From the cell containing the given text, extract its center point as [X, Y] coordinate. 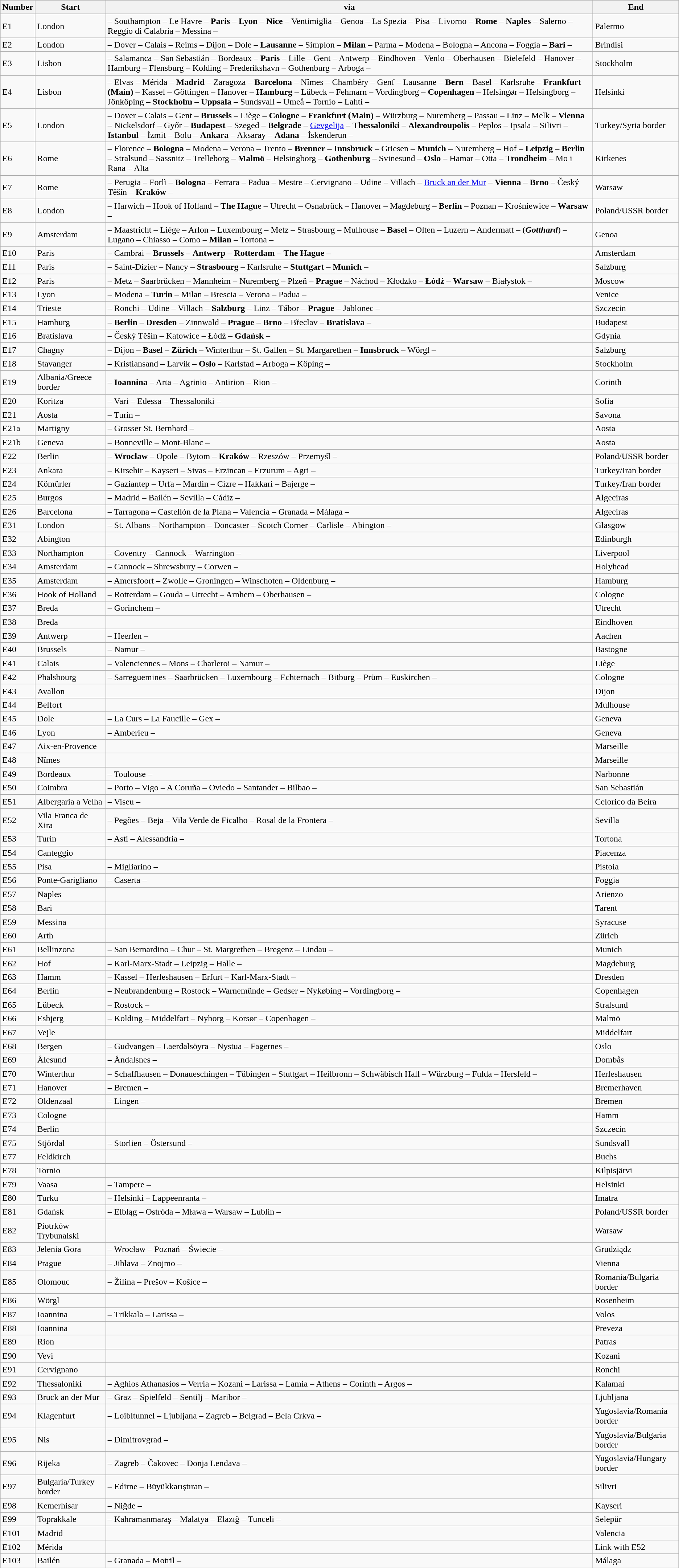
– Kristiansand – Larvik – Oslo – Karlstad – Arboga – Köping – [349, 364]
Toprakkale [70, 1519]
E32 [18, 539]
– Amersfoort – Zwolle – Groningen – Winschoten – Oldenburg – [349, 581]
Bellinzona [70, 949]
– Vari – Edessa – Thessaloniki – [349, 401]
Dombås [636, 1060]
Silivri [636, 1487]
E3 [18, 63]
E37 [18, 608]
E67 [18, 1032]
Malmö [636, 1019]
Stjördal [70, 1143]
– Bonneville – Mont-Blanc – [349, 442]
Corinth [636, 382]
Edinburgh [636, 539]
E62 [18, 963]
– Heerlen – [349, 636]
E48 [18, 760]
– Karl-Marx-Stadt – Leipzig – Halle – [349, 963]
– Cannock – Shrewsbury – Corwen – [349, 567]
Phalsbourg [70, 677]
E102 [18, 1547]
E4 [18, 92]
– Perugia – Forlì – Bologna – Ferrara – Padua – Mestre – Cervignano – Udine – Villach – Bruck an der Mur – Vienna – Brno – Český Těšín – Kraków – [349, 187]
– Metz – Saarbrücken – Mannheim – Nuremberg – Plzeň – Prague – Náchod – Kłodzko – Łódź – Warsaw – Białystok – [349, 281]
Middelfart [636, 1032]
via [349, 7]
E84 [18, 1263]
Cervignano [70, 1370]
Coimbra [70, 788]
Eindhoven [636, 622]
Martigny [70, 429]
Preveza [636, 1328]
E11 [18, 267]
E24 [18, 484]
Nîmes [70, 760]
– Helsinki – Lappeenranta – [349, 1198]
Chagny [70, 350]
Burgos [70, 498]
E72 [18, 1101]
Barcelona [70, 511]
E7 [18, 187]
– Valenciennes – Mons – Charleroi – Namur – [349, 663]
Northampton [70, 553]
E55 [18, 867]
Number [18, 7]
E78 [18, 1170]
E56 [18, 880]
Pisa [70, 867]
– Harwich – Hook of Holland – The Hague – Utrecht – Osnabrück – Hanover – Magdeburg – Berlin – Poznan – Krośniewice – Warsaw – [349, 210]
Turku [70, 1198]
E47 [18, 746]
Sundsvall [636, 1143]
– Schaffhausen – Donaueschingen – Tübingen – Stuttgart – Heilbronn – Schwäbisch Hall – Würzburg – Fulda – Hersfeld – [349, 1074]
E80 [18, 1198]
E16 [18, 336]
E101 [18, 1533]
– Åndalsnes – [349, 1060]
E88 [18, 1328]
Gdańsk [70, 1212]
Albergaria a Velha [70, 802]
Rosenheim [636, 1301]
Stralsund [636, 1005]
Kemerhisar [70, 1506]
Romania/Bulgaria border [636, 1282]
Madrid [70, 1533]
Bruck an der Mur [70, 1397]
E71 [18, 1088]
E93 [18, 1397]
E21b [18, 442]
E35 [18, 581]
– Wrocław – Opole – Bytom – Kraków – Rzeszów – Przemyśl – [349, 456]
Klagenfurt [70, 1416]
– Kahramanmaraş – Malatya – Elazığ – Tunceli – [349, 1519]
– Asti – Alessandria – [349, 839]
E25 [18, 498]
End [636, 7]
Genoa [636, 234]
Rion [70, 1342]
E86 [18, 1301]
– Dover – Calais – Reims – Dijon – Dole – Lausanne – Simplon – Milan – Parma – Modena – Bologna – Ancona – Foggia – Bari – [349, 45]
– Rotterdam – Gouda – Utrecht – Arnhem – Oberhausen – [349, 594]
Buchs [636, 1156]
Aachen [636, 636]
– Storlien – Östersund – [349, 1143]
Hook of Holland [70, 594]
Grudziądz [636, 1249]
E49 [18, 774]
E36 [18, 594]
E89 [18, 1342]
– Namur – [349, 650]
Zürich [636, 936]
Brussels [70, 650]
– Zagreb – Čakovec – Donja Lendava – [349, 1463]
Jelenia Gora [70, 1249]
E6 [18, 159]
Stavanger [70, 364]
Vevi [70, 1356]
Copenhagen [636, 991]
– Jihlava – Znojmo – [349, 1263]
Arienzo [636, 894]
– Tampere – [349, 1184]
– Aghios Athanasios – Verria – Kozani – Larissa – Lamia – Athens – Corinth – Argos – [349, 1383]
E103 [18, 1561]
Thessaloniki [70, 1383]
– Ronchi – Udine – Villach – Salzburg – Linz – Tábor – Prague – Jablonec – [349, 308]
Aix-en-Provence [70, 746]
Calais [70, 663]
Pistoia [636, 867]
Munich [636, 949]
Trieste [70, 308]
Palermo [636, 26]
Vaasa [70, 1184]
– Graz – Spielfeld – Sentilj – Maribor – [349, 1397]
– Wrocław – Poznań – Świecie – [349, 1249]
Brindisi [636, 45]
– Granada – Motril – [349, 1561]
Turkey/Syria border [636, 125]
Bailén [70, 1561]
E96 [18, 1463]
E97 [18, 1487]
E12 [18, 281]
E99 [18, 1519]
Bordeaux [70, 774]
Dresden [636, 977]
E5 [18, 125]
Ljubljana [636, 1397]
Moscow [636, 281]
Ronchi [636, 1370]
E2 [18, 45]
E60 [18, 936]
Vejle [70, 1032]
Málaga [636, 1561]
E44 [18, 705]
– Porto – Vigo – A Coruña – Oviedo – Santander – Bilbao – [349, 788]
E21a [18, 429]
E42 [18, 677]
– Viseu – [349, 802]
E15 [18, 322]
Olomouc [70, 1282]
Mérida [70, 1547]
Kömürler [70, 484]
E40 [18, 650]
E39 [18, 636]
Nis [70, 1439]
– Saint-Dizier – Nancy – Strasbourg – Karlsruhe – Stuttgart – Munich – [349, 267]
Ponte-Garigliano [70, 880]
Yugoslavia/Bulgaria border [636, 1439]
E61 [18, 949]
E77 [18, 1156]
Albania/Greece border [70, 382]
– Cambrai – Brussels – Antwerp – Rotterdam – The Hague – [349, 253]
E43 [18, 691]
– Madrid – Bailén – Sevilla – Cádiz – [349, 498]
Herleshausen [636, 1074]
Vila Franca de Xira [70, 820]
E54 [18, 853]
Bratislava [70, 336]
Savona [636, 415]
Mulhouse [636, 705]
Syracuse [636, 922]
– Elbląg – Ostróda – Mława – Warsaw – Lublin – [349, 1212]
E23 [18, 470]
San Sebastián [636, 788]
E45 [18, 719]
Yugoslavia/Hungary border [636, 1463]
Winterthur [70, 1074]
E31 [18, 525]
E1 [18, 26]
Narbonne [636, 774]
Belfort [70, 705]
Budapest [636, 322]
Kayseri [636, 1506]
Avallon [70, 691]
E81 [18, 1212]
Yugoslavia/Romania border [636, 1416]
– Loibltunnel – Ljubljana – Zagreb – Belgrad – Bela Crkva – [349, 1416]
Hof [70, 963]
Venice [636, 295]
Volos [636, 1314]
Wörgl [70, 1301]
E90 [18, 1356]
Dijon [636, 691]
Celorico da Beira [636, 802]
– San Bernardino – Chur – St. Margrethen – Bregenz – Lindau – [349, 949]
Kozani [636, 1356]
– Ioannina – Arta – Agrinio – Antirion – Rion – [349, 382]
Bergen [70, 1046]
Prague [70, 1263]
– Rostock – [349, 1005]
E19 [18, 382]
Bremen [636, 1101]
Sevilla [636, 820]
E74 [18, 1129]
Kirkenes [636, 159]
– Sarreguemines – Saarbrücken – Luxembourg – Echternach – Bitburg – Prüm – Euskirchen – [349, 677]
– Amberieu – [349, 733]
– Žilina – Prešov – Košice – [349, 1282]
Holyhead [636, 567]
Kilpisjärvi [636, 1170]
E9 [18, 234]
E33 [18, 553]
E52 [18, 820]
E82 [18, 1231]
– Gaziantep – Urfa – Mardin – Cizre – Hakkari – Bajerge – [349, 484]
E64 [18, 991]
Sofia [636, 401]
E51 [18, 802]
Arth [70, 936]
– Niğde – [349, 1506]
Liverpool [636, 553]
E14 [18, 308]
Bulgaria/Turkey border [70, 1487]
Feldkirch [70, 1156]
E87 [18, 1314]
Esbjerg [70, 1019]
E13 [18, 295]
E58 [18, 908]
– Dimitrovgrad – [349, 1439]
– Český Těšín – Katowice – Łódź – Gdańsk – [349, 336]
E92 [18, 1383]
E91 [18, 1370]
– La Curs – La Faucille – Gex – [349, 719]
E41 [18, 663]
Lübeck [70, 1005]
E46 [18, 733]
Vienna [636, 1263]
E20 [18, 401]
E63 [18, 977]
Koritza [70, 401]
Bastogne [636, 650]
E50 [18, 788]
– Trikkala – Larissa – [349, 1314]
E85 [18, 1282]
Gdynia [636, 336]
E59 [18, 922]
E38 [18, 622]
E22 [18, 456]
Messina [70, 922]
Tornio [70, 1170]
E98 [18, 1506]
Glasgow [636, 525]
Piacenza [636, 853]
– Pegões – Beja – Vila Verde de Ficalho – Rosal de la Frontera – [349, 820]
E53 [18, 839]
E70 [18, 1074]
Piotrków Trybunalski [70, 1231]
Imatra [636, 1198]
E65 [18, 1005]
E21 [18, 415]
– Kirsehir – Kayseri – Sivas – Erzincan – Erzurum – Agri – [349, 470]
– Turin – [349, 415]
– Grosser St. Bernhard – [349, 429]
Oslo [636, 1046]
Naples [70, 894]
Tarent [636, 908]
Start [70, 7]
Valencia [636, 1533]
Abington [70, 539]
– St. Albans – Northampton – Doncaster – Scotch Corner – Carlisle – Abington – [349, 525]
Liège [636, 663]
– Coventry – Cannock – Warrington – [349, 553]
E66 [18, 1019]
– Gudvangen – Laerdalsöyra – Nystua – Fagernes – [349, 1046]
E75 [18, 1143]
– Bremen – [349, 1088]
E69 [18, 1060]
Turin [70, 839]
E57 [18, 894]
Tortona [636, 839]
– Modena – Turin – Milan – Brescia – Verona – Padua – [349, 295]
– Tarragona – Castellón de la Plana – Valencia – Granada – Málaga – [349, 511]
Foggia [636, 880]
– Migliarino – [349, 867]
Oldenzaal [70, 1101]
E83 [18, 1249]
Selepür [636, 1519]
– Berlin – Dresden – Zinnwald – Prague – Brno – Břeclav – Bratislava – [349, 322]
Canteggio [70, 853]
E18 [18, 364]
– Kassel – Herleshausen – Erfurt – Karl-Marx-Stadt – [349, 977]
– Toulouse – [349, 774]
E8 [18, 210]
Antwerp [70, 636]
– Gorinchem – [349, 608]
Dole [70, 719]
Bari [70, 908]
E95 [18, 1439]
Magdeburg [636, 963]
Kalamai [636, 1383]
Bremerhaven [636, 1088]
E68 [18, 1046]
Ålesund [70, 1060]
Utrecht [636, 608]
– Dijon – Basel – Zürich – Winterthur – St. Gallen – St. Margarethen – Innsbruck – Wörgl – [349, 350]
Ankara [70, 470]
– Neubrandenburg – Rostock – Warnemünde – Gedser – Nykøbing – Vordingborg – [349, 991]
Patras [636, 1342]
Hanover [70, 1088]
E79 [18, 1184]
E26 [18, 511]
E34 [18, 567]
E17 [18, 350]
E94 [18, 1416]
E10 [18, 253]
– Kolding – Middelfart – Nyborg – Korsør – Copenhagen – [349, 1019]
– Caserta – [349, 880]
Rijeka [70, 1463]
E73 [18, 1115]
– Lingen – [349, 1101]
Link with E52 [636, 1547]
– Edirne – Büyükkarıştıran – [349, 1487]
